For the text-containing cell, return its midpoint in (X, Y) coordinate format. 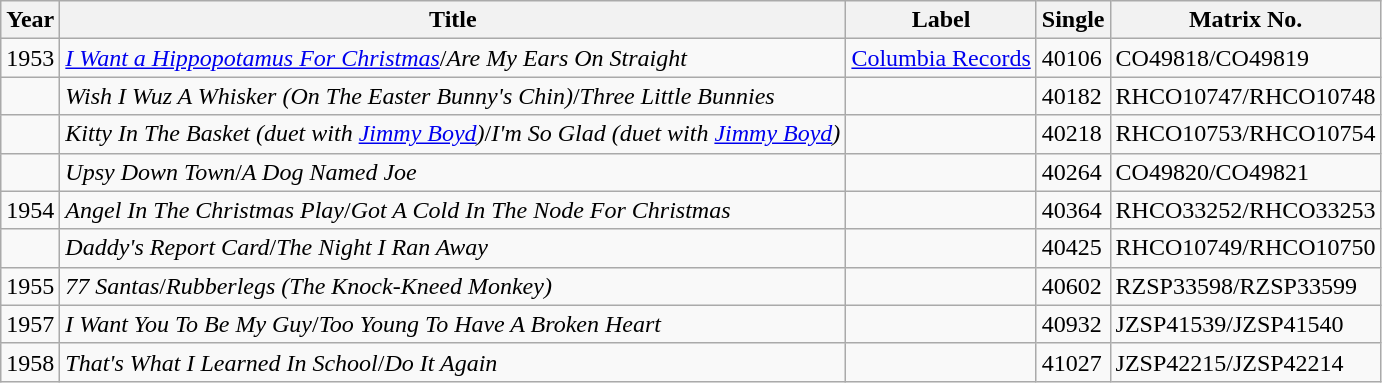
40425 (1073, 248)
40182 (1073, 96)
RHCO10753/RHCO10754 (1246, 134)
Label (941, 20)
That's What I Learned In School/Do It Again (453, 362)
Daddy's Report Card/The Night I Ran Away (453, 248)
CO49818/CO49819 (1246, 58)
I Want You To Be My Guy/Too Young To Have A Broken Heart (453, 324)
RZSP33598/RZSP33599 (1246, 286)
40364 (1073, 210)
I Want a Hippopotamus For Christmas/Are My Ears On Straight (453, 58)
1958 (30, 362)
40602 (1073, 286)
40264 (1073, 172)
40932 (1073, 324)
40218 (1073, 134)
Upsy Down Town/A Dog Named Joe (453, 172)
JZSP41539/JZSP41540 (1246, 324)
Angel In The Christmas Play/Got A Cold In The Node For Christmas (453, 210)
Matrix No. (1246, 20)
Year (30, 20)
1955 (30, 286)
RHCO10749/RHCO10750 (1246, 248)
41027 (1073, 362)
RHCO10747/RHCO10748 (1246, 96)
Single (1073, 20)
1957 (30, 324)
Columbia Records (941, 58)
CO49820/CO49821 (1246, 172)
RHCO33252/RHCO33253 (1246, 210)
40106 (1073, 58)
Wish I Wuz A Whisker (On The Easter Bunny's Chin)/Three Little Bunnies (453, 96)
Title (453, 20)
77 Santas/Rubberlegs (The Knock-Kneed Monkey) (453, 286)
JZSP42215/JZSP42214 (1246, 362)
1953 (30, 58)
1954 (30, 210)
Kitty In The Basket (duet with Jimmy Boyd)/I'm So Glad (duet with Jimmy Boyd) (453, 134)
